Capture the cell that displays the provided text and extract its [x, y] central coordinate. 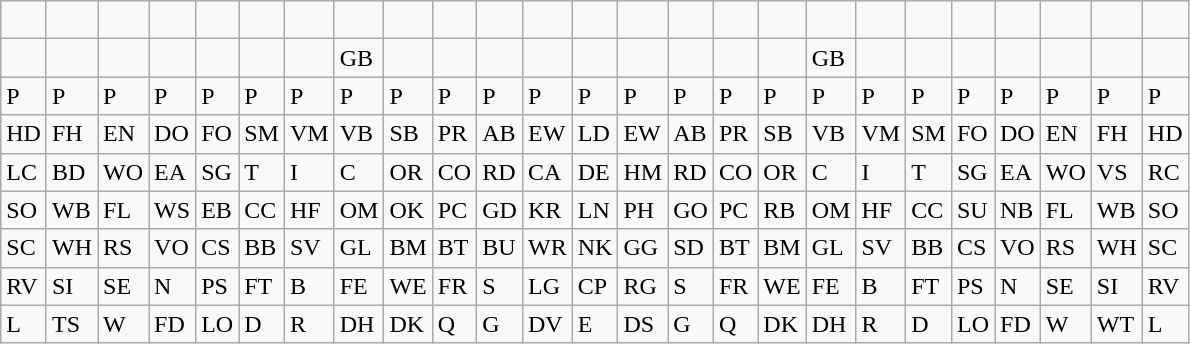
OK [408, 210]
LC [24, 172]
NK [595, 248]
LG [547, 286]
LN [595, 210]
TS [72, 324]
PH [643, 210]
WS [172, 210]
LD [595, 134]
KR [547, 210]
WR [547, 248]
EB [218, 210]
DV [547, 324]
BU [500, 248]
NB [1017, 210]
VS [1116, 172]
RB [782, 210]
HM [643, 172]
GD [500, 210]
CP [595, 286]
SD [691, 248]
RC [1165, 172]
CA [547, 172]
WT [1116, 324]
GG [643, 248]
GO [691, 210]
E [595, 324]
DS [643, 324]
DE [595, 172]
BD [72, 172]
SU [972, 210]
RG [643, 286]
